Determine the (x, y) coordinate at the center of the cell enclosing the given text.  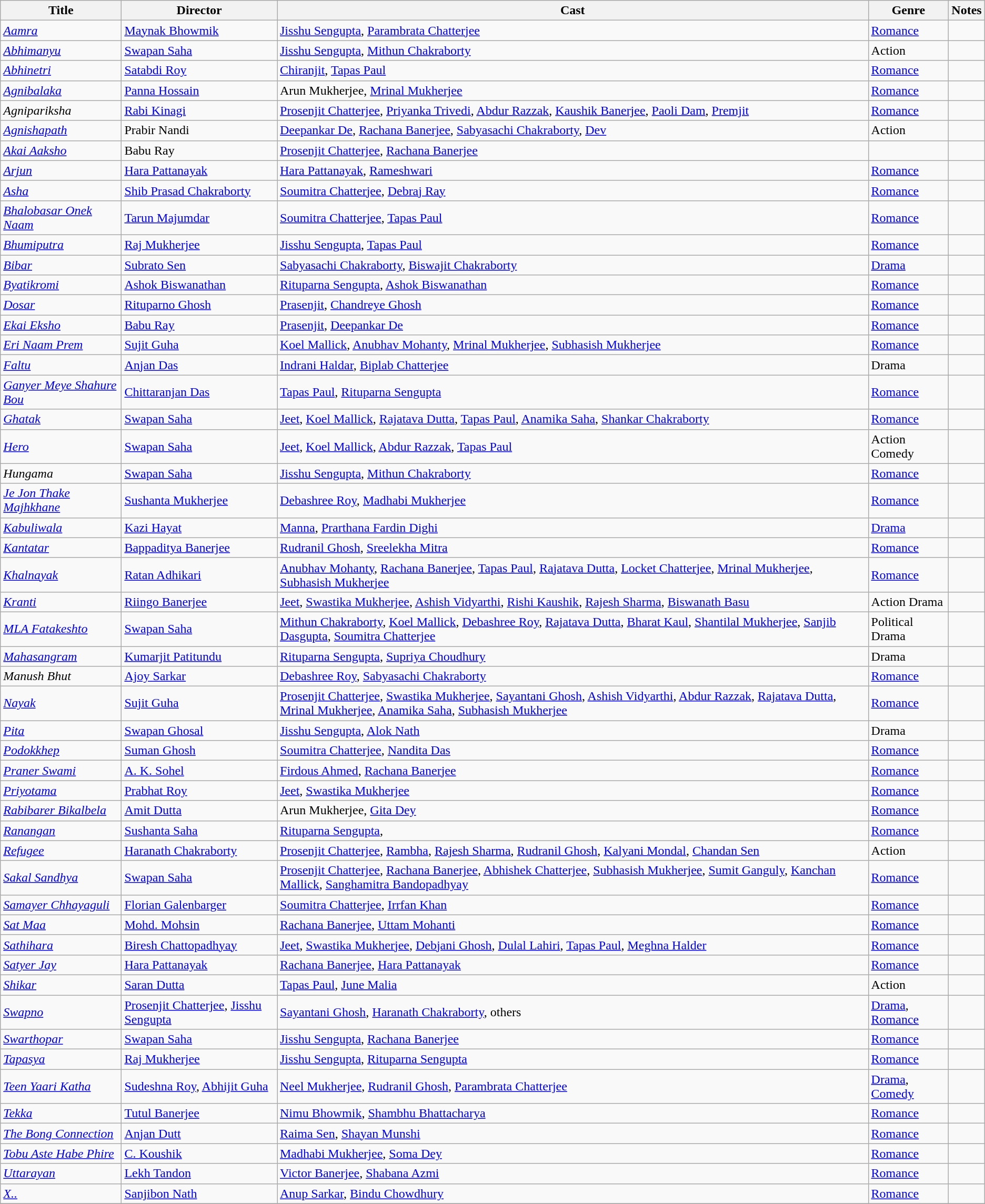
Asha (61, 190)
Shib Prasad Chakraborty (199, 190)
Madhabi Mukherjee, Soma Dey (572, 1154)
Arun Mukherjee, Mrinal Mukherjee (572, 90)
Praner Swami (61, 771)
Saran Dutta (199, 985)
Samayer Chhayaguli (61, 905)
Rabi Kinagi (199, 110)
Tarun Majumdar (199, 218)
Khalnayak (61, 574)
Mahasangram (61, 656)
Hero (61, 446)
X.. (61, 1193)
Manna, Prarthana Fardin Dighi (572, 528)
Prosenjit Chatterjee, Rachana Banerjee, Abhishek Chatterjee, Subhasish Mukherjee, Sumit Ganguly, Kanchan Mallick, Sanghamitra Bandopadhyay (572, 877)
Manush Bhut (61, 676)
Sakal Sandhya (61, 877)
Bibar (61, 265)
Faltu (61, 365)
Drama, Romance (908, 1012)
Swapan Ghosal (199, 731)
Rituparno Ghosh (199, 305)
Jeet, Swastika Mukherjee, Debjani Ghosh, Dulal Lahiri, Tapas Paul, Meghna Halder (572, 945)
Anup Sarkar, Bindu Chowdhury (572, 1193)
Refugee (61, 851)
Kumarjit Patitundu (199, 656)
Neel Mukherjee, Rudranil Ghosh, Parambrata Chatterjee (572, 1087)
Uttarayan (61, 1173)
Cast (572, 11)
Sathihara (61, 945)
Chittaranjan Das (199, 392)
Anubhav Mohanty, Rachana Banerjee, Tapas Paul, Rajatava Dutta, Locket Chatterjee, Mrinal Mukherjee, Subhasish Mukherjee (572, 574)
Rachana Banerjee, Uttam Mohanti (572, 925)
Rituparna Sengupta, Ashok Biswanathan (572, 285)
Jisshu Sengupta, Parambrata Chatterjee (572, 31)
Raima Sen, Shayan Munshi (572, 1134)
Firdous Ahmed, Rachana Banerjee (572, 771)
Debashree Roy, Sabyasachi Chakraborty (572, 676)
Hungama (61, 473)
Soumitra Chatterjee, Debraj Ray (572, 190)
Ranangan (61, 831)
Kantatar (61, 548)
Dosar (61, 305)
Sanjibon Nath (199, 1193)
Indrani Haldar, Biplab Chatterjee (572, 365)
The Bong Connection (61, 1134)
Abhinetri (61, 70)
Chiranjit, Tapas Paul (572, 70)
Jisshu Sengupta, Rachana Banerjee (572, 1039)
Director (199, 11)
Sudeshna Roy, Abhijit Guha (199, 1087)
Tekka (61, 1114)
Satyer Jay (61, 965)
Ekai Eksho (61, 325)
Shikar (61, 985)
Nimu Bhowmik, Shambhu Bhattacharya (572, 1114)
Panna Hossain (199, 90)
Kranti (61, 602)
Prosenjit Chatterjee, Rachana Banerjee (572, 150)
Rituparna Sengupta, (572, 831)
Agnipariksha (61, 110)
Tutul Banerjee (199, 1114)
MLA Fatakeshto (61, 629)
Political Drama (908, 629)
Kabuliwala (61, 528)
Amit Dutta (199, 811)
Nayak (61, 704)
Ashok Biswanathan (199, 285)
Byatikromi (61, 285)
Action Drama (908, 602)
Swarthopar (61, 1039)
Prabir Nandi (199, 130)
Victor Banerjee, Shabana Azmi (572, 1173)
Mohd. Mohsin (199, 925)
Genre (908, 11)
Sat Maa (61, 925)
Subrato Sen (199, 265)
Hara Pattanayak, Rameshwari (572, 170)
Jeet, Swastika Mukherjee (572, 791)
Ajoy Sarkar (199, 676)
Deepankar De, Rachana Banerjee, Sabyasachi Chakraborty, Dev (572, 130)
Rudranil Ghosh, Sreelekha Mitra (572, 548)
Teen Yaari Katha (61, 1087)
Jeet, Swastika Mukherjee, Ashish Vidyarthi, Rishi Kaushik, Rajesh Sharma, Biswanath Basu (572, 602)
Sushanta Saha (199, 831)
A. K. Sohel (199, 771)
C. Koushik (199, 1154)
Soumitra Chatterjee, Irrfan Khan (572, 905)
Arun Mukherjee, Gita Dey (572, 811)
Bhalobasar Onek Naam (61, 218)
Aamra (61, 31)
Title (61, 11)
Suman Ghosh (199, 751)
Action Comedy (908, 446)
Ganyer Meye Shahure Bou (61, 392)
Tapas Paul, June Malia (572, 985)
Akai Aaksho (61, 150)
Anjan Dutt (199, 1134)
Drama, Comedy (908, 1087)
Pita (61, 731)
Arjun (61, 170)
Bappaditya Banerjee (199, 548)
Jisshu Sengupta, Alok Nath (572, 731)
Abhimanyu (61, 50)
Haranath Chakraborty (199, 851)
Biresh Chattopadhyay (199, 945)
Agnishapath (61, 130)
Florian Galenbarger (199, 905)
Satabdi Roy (199, 70)
Agnibalaka (61, 90)
Swapno (61, 1012)
Tapasya (61, 1059)
Sabyasachi Chakraborty, Biswajit Chakraborty (572, 265)
Jisshu Sengupta, Tapas Paul (572, 245)
Ratan Adhikari (199, 574)
Jisshu Sengupta, Rituparna Sengupta (572, 1059)
Anjan Das (199, 365)
Jeet, Koel Mallick, Rajatava Dutta, Tapas Paul, Anamika Saha, Shankar Chakraborty (572, 419)
Koel Mallick, Anubhav Mohanty, Mrinal Mukherjee, Subhasish Mukherjee (572, 345)
Kazi Hayat (199, 528)
Prosenjit Chatterjee, Priyanka Trivedi, Abdur Razzak, Kaushik Banerjee, Paoli Dam, Premjit (572, 110)
Prasenjit, Chandreye Ghosh (572, 305)
Tapas Paul, Rituparna Sengupta (572, 392)
Bhumiputra (61, 245)
Tobu Aste Habe Phire (61, 1154)
Prosenjit Chatterjee, Jisshu Sengupta (199, 1012)
Soumitra Chatterjee, Nandita Das (572, 751)
Riingo Banerjee (199, 602)
Sushanta Mukherjee (199, 501)
Jeet, Koel Mallick, Abdur Razzak, Tapas Paul (572, 446)
Rabibarer Bikalbela (61, 811)
Maynak Bhowmik (199, 31)
Lekh Tandon (199, 1173)
Rachana Banerjee, Hara Pattanayak (572, 965)
Prasenjit, Deepankar De (572, 325)
Je Jon Thake Majhkhane (61, 501)
Soumitra Chatterjee, Tapas Paul (572, 218)
Priyotama (61, 791)
Notes (967, 11)
Rituparna Sengupta, Supriya Choudhury (572, 656)
Mithun Chakraborty, Koel Mallick, Debashree Roy, Rajatava Dutta, Bharat Kaul, Shantilal Mukherjee, Sanjib Dasgupta, Soumitra Chatterjee (572, 629)
Sayantani Ghosh, Haranath Chakraborty, others (572, 1012)
Debashree Roy, Madhabi Mukherjee (572, 501)
Prosenjit Chatterjee, Rambha, Rajesh Sharma, Rudranil Ghosh, Kalyani Mondal, Chandan Sen (572, 851)
Ghatak (61, 419)
Prabhat Roy (199, 791)
Eri Naam Prem (61, 345)
Podokkhep (61, 751)
